Return the [x, y] coordinate for the center point of the cell that contains the specified text.  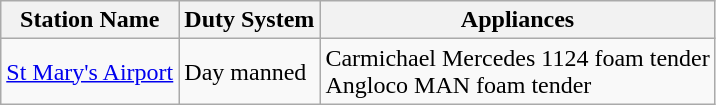
Day manned [250, 72]
Duty System [250, 20]
St Mary's Airport [90, 72]
Appliances [518, 20]
Station Name [90, 20]
Carmichael Mercedes 1124 foam tenderAngloco MAN foam tender [518, 72]
